Detect which cell encompasses the target text, then output its (x, y) center coordinate. 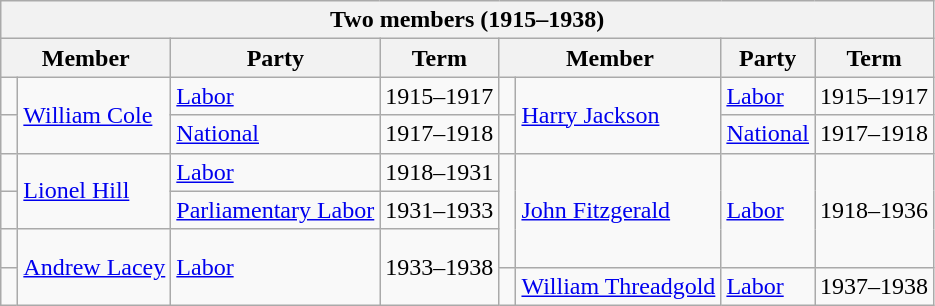
1918–1931 (440, 172)
1931–1933 (440, 210)
1918–1936 (874, 210)
1933–1938 (440, 267)
John Fitzgerald (618, 210)
Andrew Lacey (94, 267)
Lionel Hill (94, 191)
Two members (1915–1938) (468, 20)
William Threadgold (618, 286)
Harry Jackson (618, 115)
William Cole (94, 115)
1937–1938 (874, 286)
Parliamentary Labor (276, 210)
